For the text-containing cell, return its midpoint in (x, y) coordinate format. 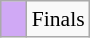
Finals (58, 19)
